Extract the [X, Y] coordinate from the center of the cell holding the provided text.  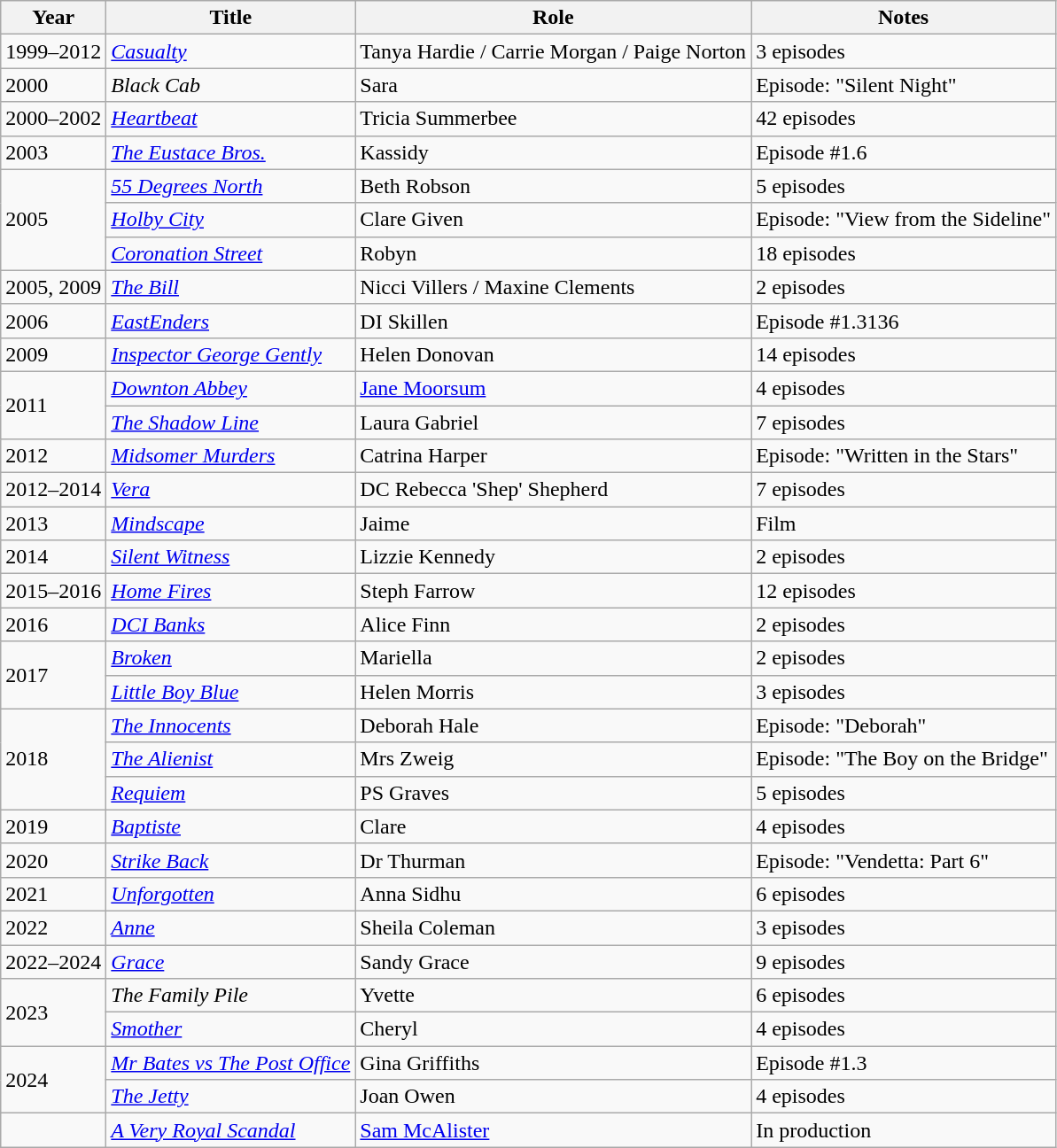
Sara [553, 85]
Clare Given [553, 220]
Nicci Villers / Maxine Clements [553, 287]
Lizzie Kennedy [553, 557]
Episode: "Silent Night" [904, 85]
Notes [904, 18]
Episode: "Deborah" [904, 725]
2000 [53, 85]
2013 [53, 524]
Film [904, 524]
PS Graves [553, 793]
Kassidy [553, 152]
2022–2024 [53, 961]
2019 [53, 826]
55 Degrees North [230, 186]
Sam McAlister [553, 1130]
Strike Back [230, 860]
2021 [53, 894]
2011 [53, 405]
Dr Thurman [553, 860]
Robyn [553, 253]
2000–2002 [53, 119]
Downton Abbey [230, 388]
9 episodes [904, 961]
Heartbeat [230, 119]
Baptiste [230, 826]
Episode #1.6 [904, 152]
Steph Farrow [553, 591]
Mariella [553, 658]
2012–2014 [53, 490]
Catrina Harper [553, 456]
Tricia Summerbee [553, 119]
Inspector George Gently [230, 354]
Helen Morris [553, 692]
2024 [53, 1080]
2022 [53, 927]
Cheryl [553, 1029]
Laura Gabriel [553, 423]
2023 [53, 1012]
Deborah Hale [553, 725]
Coronation Street [230, 253]
18 episodes [904, 253]
DI Skillen [553, 321]
Tanya Hardie / Carrie Morgan / Paige Norton [553, 51]
Alice Finn [553, 624]
2014 [53, 557]
DC Rebecca 'Shep' Shepherd [553, 490]
Episode: "The Boy on the Bridge" [904, 759]
Grace [230, 961]
Silent Witness [230, 557]
Holby City [230, 220]
Mindscape [230, 524]
2006 [53, 321]
2018 [53, 759]
Jane Moorsum [553, 388]
Little Boy Blue [230, 692]
Helen Donovan [553, 354]
Vera [230, 490]
2015–2016 [53, 591]
Mr Bates vs The Post Office [230, 1063]
Title [230, 18]
The Innocents [230, 725]
DCI Banks [230, 624]
Sheila Coleman [553, 927]
The Family Pile [230, 996]
Midsomer Murders [230, 456]
2003 [53, 152]
EastEnders [230, 321]
Broken [230, 658]
Episode: "View from the Sideline" [904, 220]
Requiem [230, 793]
Yvette [553, 996]
2005 [53, 220]
Casualty [230, 51]
12 episodes [904, 591]
Clare [553, 826]
The Alienist [230, 759]
Sandy Grace [553, 961]
The Bill [230, 287]
Anne [230, 927]
2016 [53, 624]
42 episodes [904, 119]
Black Cab [230, 85]
Year [53, 18]
In production [904, 1130]
2017 [53, 675]
1999–2012 [53, 51]
The Shadow Line [230, 423]
Gina Griffiths [553, 1063]
Episode: "Written in the Stars" [904, 456]
2009 [53, 354]
Role [553, 18]
14 episodes [904, 354]
2012 [53, 456]
Unforgotten [230, 894]
Anna Sidhu [553, 894]
Episode: "Vendetta: Part 6" [904, 860]
A Very Royal Scandal [230, 1130]
Smother [230, 1029]
Jaime [553, 524]
Episode #1.3 [904, 1063]
The Jetty [230, 1097]
Home Fires [230, 591]
Episode #1.3136 [904, 321]
2020 [53, 860]
Joan Owen [553, 1097]
2005, 2009 [53, 287]
The Eustace Bros. [230, 152]
Mrs Zweig [553, 759]
Beth Robson [553, 186]
